Return the (X, Y) coordinate for the center point of the cell that contains the specified text.  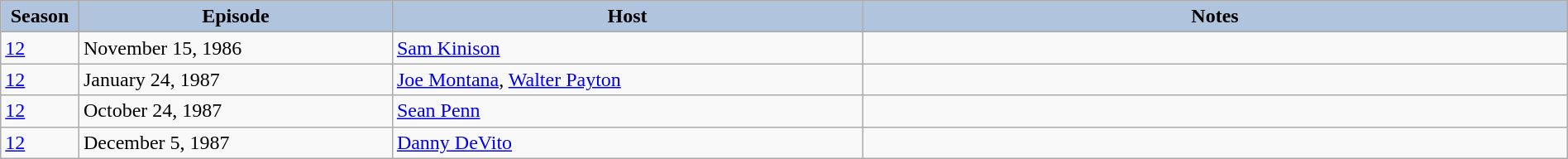
November 15, 1986 (235, 48)
Sam Kinison (627, 48)
Notes (1216, 17)
October 24, 1987 (235, 111)
Sean Penn (627, 111)
Episode (235, 17)
January 24, 1987 (235, 79)
Danny DeVito (627, 142)
December 5, 1987 (235, 142)
Season (40, 17)
Host (627, 17)
Joe Montana, Walter Payton (627, 79)
